Output the (x, y) coordinate of the center of the cell containing the given text.  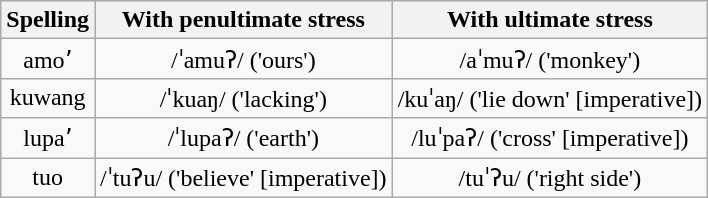
/ˈlupaʔ/ ('earth') (244, 138)
/kuˈaŋ/ ('lie down' [imperative]) (550, 98)
With penultimate stress (244, 20)
kuwang (48, 98)
/ˈamuʔ/ ('ours') (244, 59)
/ˈtuʔu/ ('believe' [imperative]) (244, 178)
amoʼ (48, 59)
Spelling (48, 20)
tuo (48, 178)
/aˈmuʔ/ ('monkey') (550, 59)
lupaʼ (48, 138)
/luˈpaʔ/ ('cross' [imperative]) (550, 138)
/tuˈʔu/ ('right side') (550, 178)
With ultimate stress (550, 20)
/ˈkuaŋ/ ('lacking') (244, 98)
